Return (X, Y) of the center of cell containing provided text 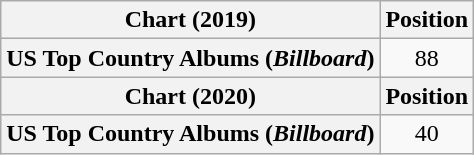
40 (427, 134)
88 (427, 58)
Chart (2020) (190, 96)
Chart (2019) (190, 20)
